Identify which cell holds the provided text, then report its (x, y) central coordinate. 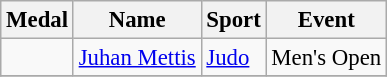
Medal (38, 20)
Event (326, 20)
Juhan Mettis (137, 58)
Sport (234, 20)
Judo (234, 58)
Name (137, 20)
Men's Open (326, 58)
